Extract the (X, Y) coordinate from the center of the cell holding the provided text.  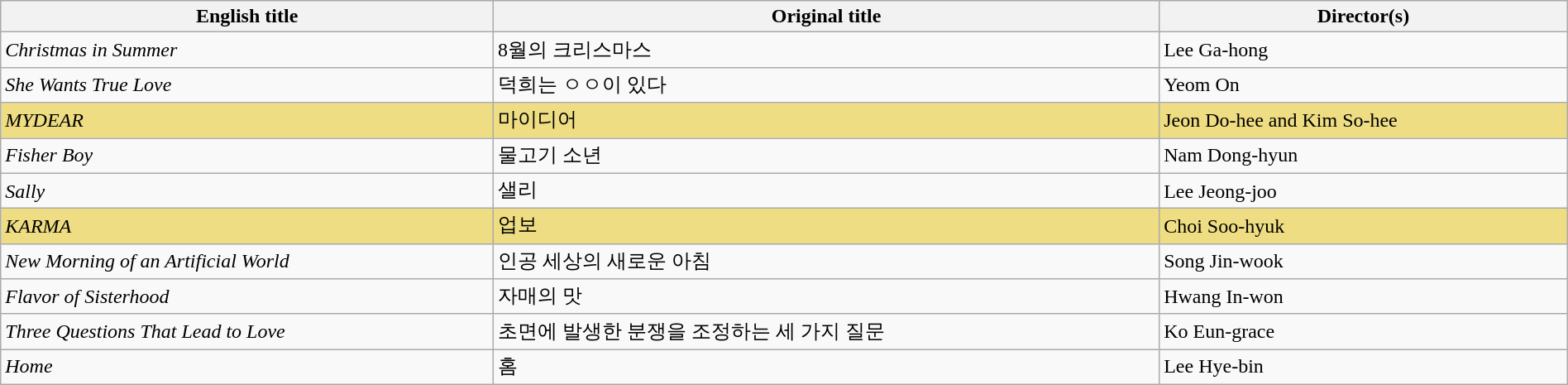
Three Questions That Lead to Love (247, 331)
Nam Dong-hyun (1364, 156)
MYDEAR (247, 121)
Director(s) (1364, 17)
마이디어 (825, 121)
English title (247, 17)
Lee Ga-hong (1364, 50)
Original title (825, 17)
Home (247, 368)
Ko Eun-grace (1364, 331)
Song Jin-wook (1364, 262)
Lee Hye-bin (1364, 368)
Sally (247, 190)
초면에 발생한 분쟁을 조정하는 세 가지 질문 (825, 331)
Yeom On (1364, 84)
Jeon Do-hee and Kim So-hee (1364, 121)
8월의 크리스마스 (825, 50)
Lee Jeong-joo (1364, 190)
자매의 맛 (825, 296)
KARMA (247, 227)
Hwang In-won (1364, 296)
업보 (825, 227)
Choi Soo-hyuk (1364, 227)
Christmas in Summer (247, 50)
Flavor of Sisterhood (247, 296)
New Morning of an Artificial World (247, 262)
덕희는 ㅇㅇ이 있다 (825, 84)
홈 (825, 368)
She Wants True Love (247, 84)
샐리 (825, 190)
물고기 소년 (825, 156)
인공 세상의 새로운 아침 (825, 262)
Fisher Boy (247, 156)
